Extract the (x, y) coordinate from the center of the cell holding the provided text.  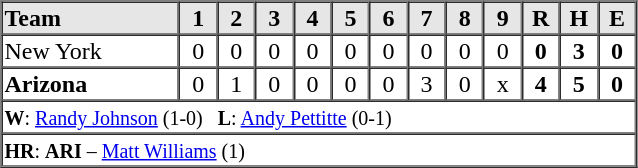
New York (91, 50)
2 (236, 18)
9 (503, 18)
6 (388, 18)
HR: ARI – Matt Williams (1) (319, 150)
W: Randy Johnson (1-0) L: Andy Pettitte (0-1) (319, 116)
8 (465, 18)
Team (91, 18)
E (617, 18)
H (579, 18)
Arizona (91, 84)
7 (427, 18)
R (541, 18)
x (503, 84)
